Detect which cell encompasses the target text, then output its [x, y] center coordinate. 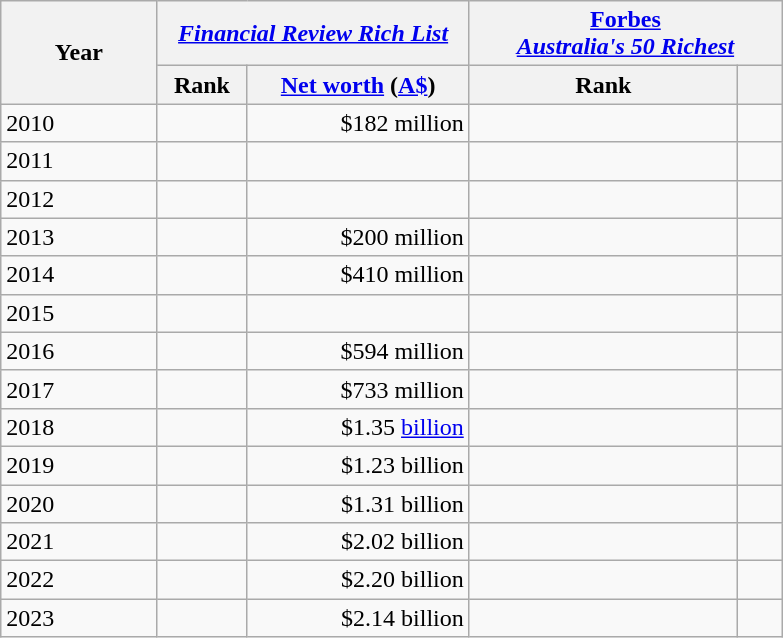
2019 [79, 465]
2020 [79, 503]
$410 million [358, 275]
$1.35 billion [358, 427]
2023 [79, 618]
$182 million [358, 123]
2016 [79, 351]
Financial Review Rich List [313, 34]
2010 [79, 123]
2017 [79, 389]
2018 [79, 427]
$1.31 billion [358, 503]
$2.02 billion [358, 542]
2015 [79, 313]
ForbesAustralia's 50 Richest [625, 34]
2021 [79, 542]
$2.20 billion [358, 580]
$594 million [358, 351]
Year [79, 52]
2011 [79, 161]
$200 million [358, 237]
2013 [79, 237]
2014 [79, 275]
$733 million [358, 389]
Net worth (A$) [358, 85]
$2.14 billion [358, 618]
2012 [79, 199]
2022 [79, 580]
$1.23 billion [358, 465]
